Provide the (X, Y) coordinate of the cell's center where the given text is located.  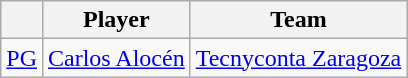
Carlos Alocén (116, 58)
Tecnyconta Zaragoza (298, 58)
Team (298, 20)
PG (22, 58)
Player (116, 20)
